Locate the cell with the specified text and output its (X, Y) center coordinate. 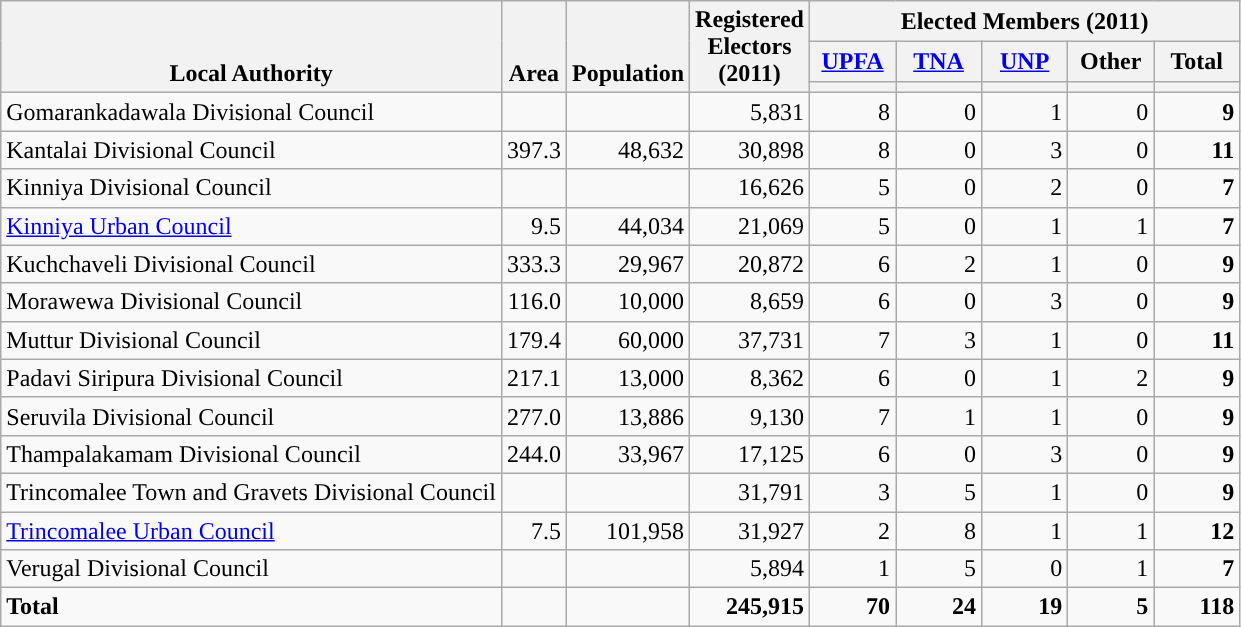
30,898 (750, 150)
277.0 (534, 416)
Padavi Siripura Divisional Council (252, 378)
333.3 (534, 264)
8,659 (750, 302)
101,958 (628, 531)
Morawewa Divisional Council (252, 302)
Area (534, 47)
31,791 (750, 492)
9,130 (750, 416)
Trincomalee Urban Council (252, 531)
Thampalakamam Divisional Council (252, 454)
Seruvila Divisional Council (252, 416)
37,731 (750, 340)
Local Authority (252, 47)
RegisteredElectors(2011) (750, 47)
Kantalai Divisional Council (252, 150)
116.0 (534, 302)
Kinniya Urban Council (252, 226)
Other (1111, 61)
70 (852, 607)
Verugal Divisional Council (252, 569)
244.0 (534, 454)
5,831 (750, 112)
13,000 (628, 378)
Population (628, 47)
10,000 (628, 302)
29,967 (628, 264)
31,927 (750, 531)
Elected Members (2011) (1024, 21)
UPFA (852, 61)
179.4 (534, 340)
17,125 (750, 454)
24 (939, 607)
UNP (1025, 61)
48,632 (628, 150)
13,886 (628, 416)
60,000 (628, 340)
Gomarankadawala Divisional Council (252, 112)
Trincomalee Town and Gravets Divisional Council (252, 492)
12 (1197, 531)
245,915 (750, 607)
16,626 (750, 188)
21,069 (750, 226)
Kinniya Divisional Council (252, 188)
20,872 (750, 264)
5,894 (750, 569)
19 (1025, 607)
217.1 (534, 378)
33,967 (628, 454)
Kuchchaveli Divisional Council (252, 264)
Muttur Divisional Council (252, 340)
118 (1197, 607)
8,362 (750, 378)
44,034 (628, 226)
TNA (939, 61)
7.5 (534, 531)
397.3 (534, 150)
9.5 (534, 226)
